Return the (x, y) coordinate for the center point of the cell that contains the specified text.  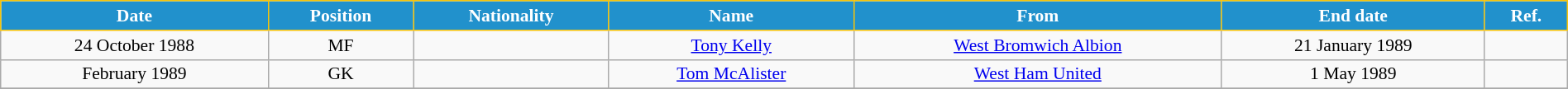
MF (341, 45)
Tony Kelly (731, 45)
From (1037, 16)
1 May 1989 (1353, 74)
February 1989 (134, 74)
Name (731, 16)
Ref. (1526, 16)
Tom McAlister (731, 74)
End date (1353, 16)
Date (134, 16)
West Ham United (1037, 74)
21 January 1989 (1353, 45)
Position (341, 16)
Nationality (511, 16)
West Bromwich Albion (1037, 45)
24 October 1988 (134, 45)
GK (341, 74)
